Identify which cell holds the provided text, then report its [X, Y] central coordinate. 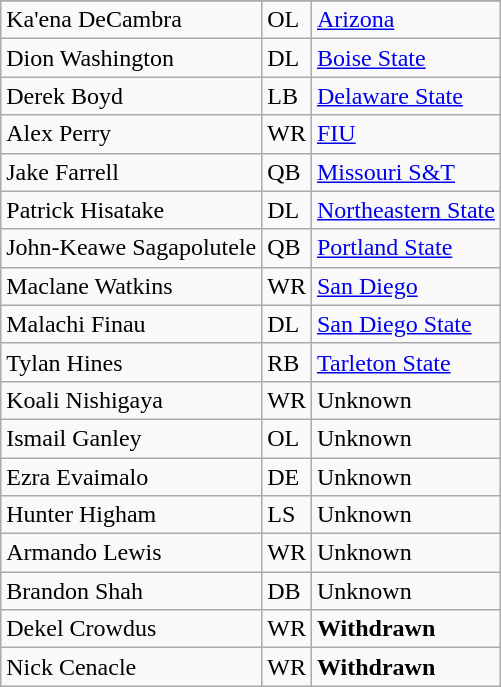
LB [287, 96]
Nick Cenacle [132, 667]
Missouri S&T [406, 172]
Derek Boyd [132, 96]
Ka'ena DeCambra [132, 20]
San Diego State [406, 324]
Jake Farrell [132, 172]
Dekel Crowdus [132, 629]
San Diego [406, 286]
Hunter Higham [132, 515]
Armando Lewis [132, 553]
Koali Nishigaya [132, 400]
FIU [406, 134]
Malachi Finau [132, 324]
Ismail Ganley [132, 438]
Ezra Evaimalo [132, 477]
Portland State [406, 248]
John-Keawe Sagapolutele [132, 248]
DE [287, 477]
Arizona [406, 20]
Tylan Hines [132, 362]
Maclane Watkins [132, 286]
Tarleton State [406, 362]
Delaware State [406, 96]
Dion Washington [132, 58]
Northeastern State [406, 210]
Patrick Hisatake [132, 210]
RB [287, 362]
Brandon Shah [132, 591]
Alex Perry [132, 134]
LS [287, 515]
DB [287, 591]
Boise State [406, 58]
